Provide the [X, Y] coordinate of the cell's center where the given text is located.  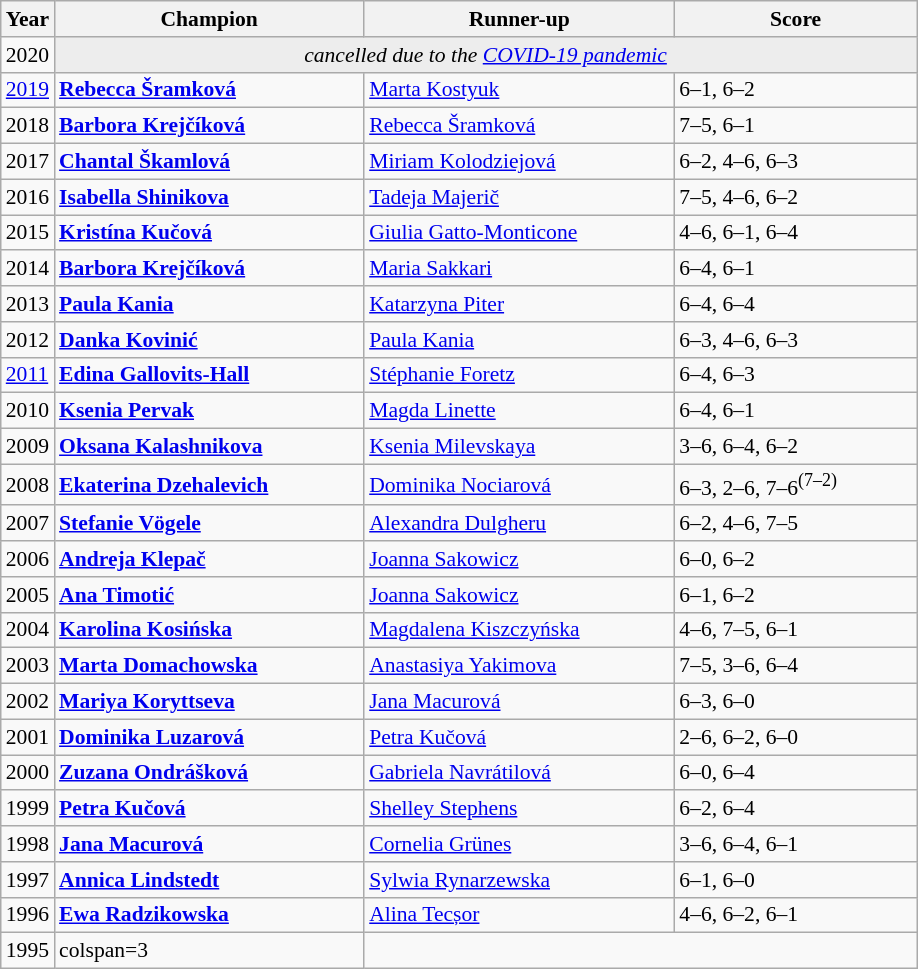
Gabriela Navrátilová [519, 773]
Isabella Shinikova [209, 197]
1997 [28, 880]
Stefanie Vögele [209, 524]
Dominika Nociarová [519, 484]
Zuzana Ondrášková [209, 773]
2011 [28, 375]
4–6, 6–2, 6–1 [796, 915]
colspan=3 [209, 951]
Dominika Luzarová [209, 737]
2005 [28, 595]
Champion [209, 19]
Ana Timotić [209, 595]
Miriam Kolodziejová [519, 162]
Marta Domachowska [209, 666]
Ksenia Pervak [209, 411]
2009 [28, 447]
Andreja Klepač [209, 559]
2007 [28, 524]
1999 [28, 809]
Katarzyna Piter [519, 304]
Alexandra Dulgheru [519, 524]
3–6, 6–4, 6–1 [796, 844]
Karolina Kosińska [209, 630]
7–5, 6–1 [796, 126]
Marta Kostyuk [519, 90]
1995 [28, 951]
2019 [28, 90]
6–2, 4–6, 6–3 [796, 162]
6–2, 6–4 [796, 809]
2000 [28, 773]
Sylwia Rynarzewska [519, 880]
6–0, 6–4 [796, 773]
2014 [28, 269]
6–3, 2–6, 7–6(7–2) [796, 484]
Tadeja Majerič [519, 197]
Stéphanie Foretz [519, 375]
Kristína Kučová [209, 233]
Year [28, 19]
Magda Linette [519, 411]
1998 [28, 844]
6–4, 6–4 [796, 304]
Magdalena Kiszczyńska [519, 630]
2001 [28, 737]
4–6, 7–5, 6–1 [796, 630]
Score [796, 19]
7–5, 3–6, 6–4 [796, 666]
Chantal Škamlová [209, 162]
6–3, 4–6, 6–3 [796, 340]
2013 [28, 304]
6–1, 6–0 [796, 880]
1996 [28, 915]
6–4, 6–3 [796, 375]
2006 [28, 559]
2017 [28, 162]
6–0, 6–2 [796, 559]
6–3, 6–0 [796, 702]
7–5, 4–6, 6–2 [796, 197]
2018 [28, 126]
2004 [28, 630]
2016 [28, 197]
2003 [28, 666]
2012 [28, 340]
Giulia Gatto-Monticone [519, 233]
2010 [28, 411]
Anastasiya Yakimova [519, 666]
4–6, 6–1, 6–4 [796, 233]
2002 [28, 702]
Oksana Kalashnikova [209, 447]
Alina Tecșor [519, 915]
Ksenia Milevskaya [519, 447]
2015 [28, 233]
Maria Sakkari [519, 269]
Cornelia Grünes [519, 844]
2–6, 6–2, 6–0 [796, 737]
cancelled due to the COVID-19 pandemic [486, 55]
2008 [28, 484]
Annica Lindstedt [209, 880]
Edina Gallovits-Hall [209, 375]
Mariya Koryttseva [209, 702]
Runner-up [519, 19]
Danka Kovinić [209, 340]
Ewa Radzikowska [209, 915]
Ekaterina Dzehalevich [209, 484]
2020 [28, 55]
3–6, 6–4, 6–2 [796, 447]
Shelley Stephens [519, 809]
6–2, 4–6, 7–5 [796, 524]
